From the cell containing the given text, extract its center point as (x, y) coordinate. 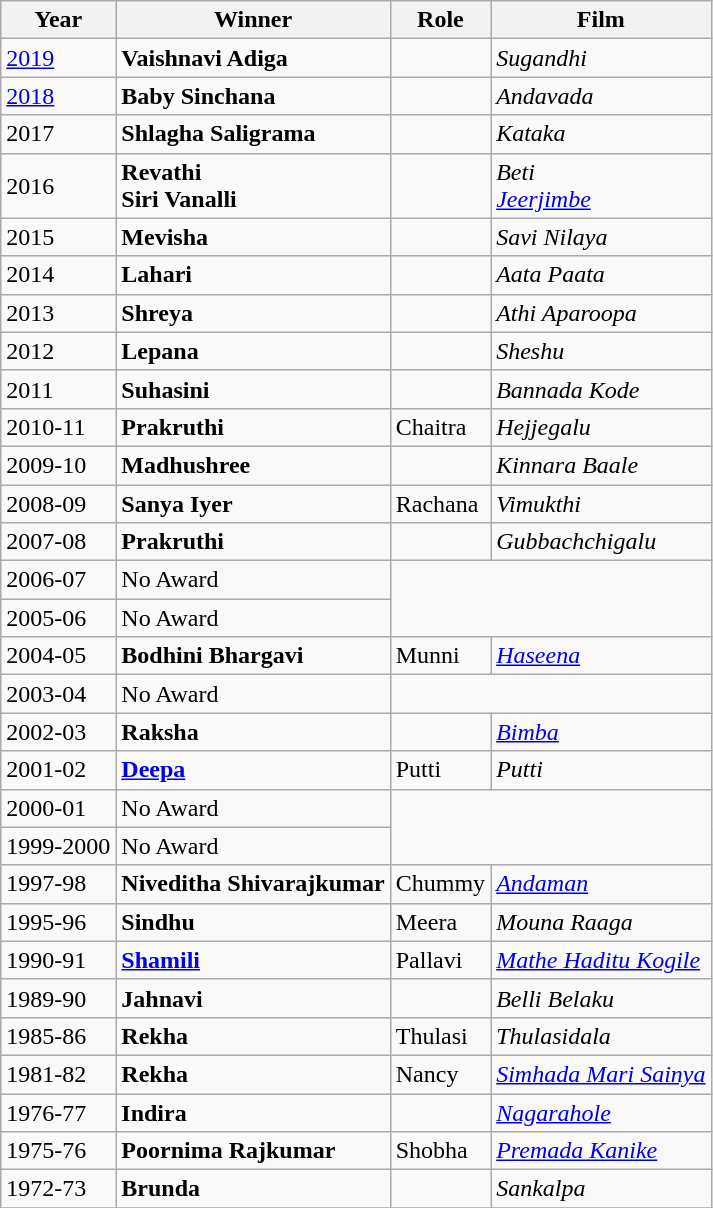
Rachana (440, 503)
2000-01 (58, 808)
Lahari (253, 275)
2004-05 (58, 656)
Winner (253, 20)
Andaman (601, 884)
Nancy (440, 1074)
Gubbachchigalu (601, 542)
Sugandhi (601, 58)
Bannada Kode (601, 389)
Shlagha Saligrama (253, 134)
Film (601, 20)
Kataka (601, 134)
Raksha (253, 732)
Lepana (253, 351)
Revathi Siri Vanalli (253, 186)
Premada Kanike (601, 1151)
Haseena (601, 656)
Meera (440, 922)
2006-07 (58, 580)
Baby Sinchana (253, 96)
1989-90 (58, 998)
Beti Jeerjimbe (601, 186)
2013 (58, 313)
2014 (58, 275)
Hejjegalu (601, 427)
Deepa (253, 770)
2015 (58, 237)
Thulasi (440, 1036)
Suhasini (253, 389)
2011 (58, 389)
2016 (58, 186)
2017 (58, 134)
1975-76 (58, 1151)
1997-98 (58, 884)
2005-06 (58, 618)
Brunda (253, 1189)
2010-11 (58, 427)
Indira (253, 1113)
Bimba (601, 732)
Sheshu (601, 351)
1972-73 (58, 1189)
Munni (440, 656)
1976-77 (58, 1113)
Shreya (253, 313)
2002-03 (58, 732)
Niveditha Shivarajkumar (253, 884)
Mathe Haditu Kogile (601, 960)
Pallavi (440, 960)
Athi Aparoopa (601, 313)
Sanya Iyer (253, 503)
Kinnara Baale (601, 465)
2007-08 (58, 542)
1990-91 (58, 960)
Poornima Rajkumar (253, 1151)
Thulasidala (601, 1036)
Madhushree (253, 465)
Belli Belaku (601, 998)
1981-82 (58, 1074)
Role (440, 20)
2008-09 (58, 503)
Mevisha (253, 237)
2012 (58, 351)
Sankalpa (601, 1189)
Bodhini Bhargavi (253, 656)
2001-02 (58, 770)
Shobha (440, 1151)
Sindhu (253, 922)
Andavada (601, 96)
Chummy (440, 884)
Shamili (253, 960)
Jahnavi (253, 998)
2003-04 (58, 694)
1995-96 (58, 922)
Aata Paata (601, 275)
Chaitra (440, 427)
Year (58, 20)
2009-10 (58, 465)
2018 (58, 96)
Vaishnavi Adiga (253, 58)
Vimukthi (601, 503)
1985-86 (58, 1036)
Mouna Raaga (601, 922)
Simhada Mari Sainya (601, 1074)
Nagarahole (601, 1113)
2019 (58, 58)
1999-2000 (58, 846)
Savi Nilaya (601, 237)
